Pinpoint the cell where the given text exists, returning its [X, Y] midpoint coordinate. 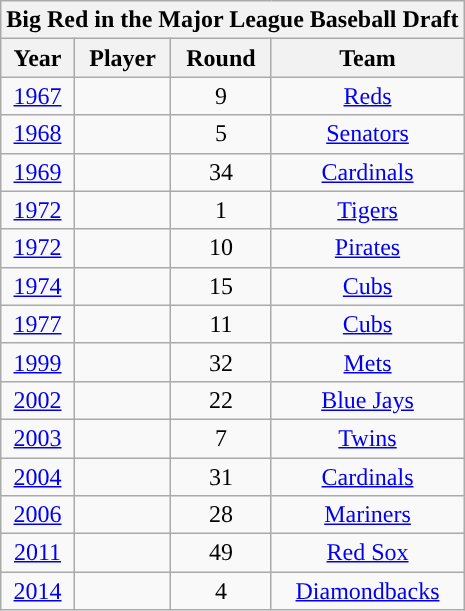
Mariners [368, 515]
2003 [38, 438]
28 [221, 515]
Pirates [368, 248]
5 [221, 134]
1974 [38, 286]
2004 [38, 477]
Reds [368, 96]
15 [221, 286]
2014 [38, 591]
Twins [368, 438]
Blue Jays [368, 400]
Year [38, 58]
2006 [38, 515]
Big Red in the Major League Baseball Draft [232, 20]
9 [221, 96]
Mets [368, 362]
Player [122, 58]
1967 [38, 96]
Senators [368, 134]
Diamondbacks [368, 591]
32 [221, 362]
Team [368, 58]
Tigers [368, 210]
2002 [38, 400]
Red Sox [368, 553]
34 [221, 172]
1969 [38, 172]
31 [221, 477]
1999 [38, 362]
2011 [38, 553]
4 [221, 591]
11 [221, 324]
10 [221, 248]
22 [221, 400]
Round [221, 58]
1 [221, 210]
49 [221, 553]
1968 [38, 134]
1977 [38, 324]
7 [221, 438]
